Return the [x, y] coordinate for the center point of the cell that contains the specified text.  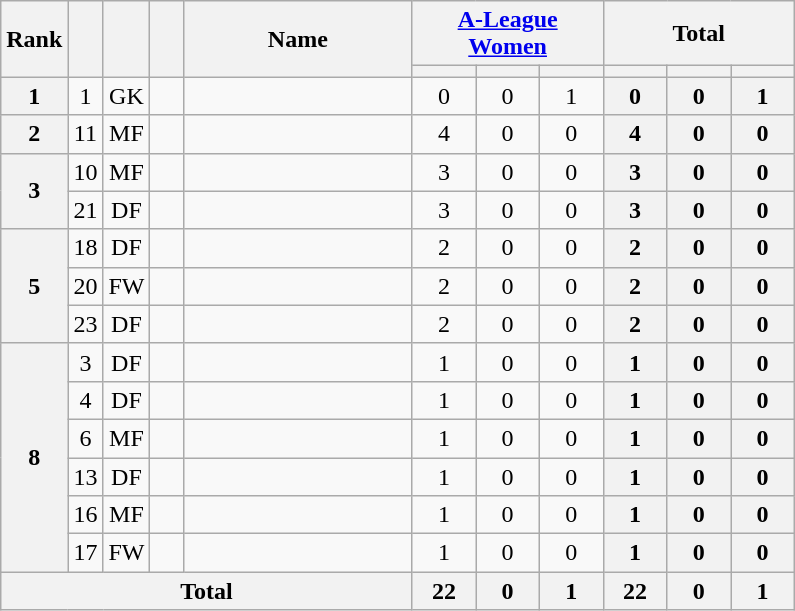
GK [126, 96]
20 [86, 286]
13 [86, 477]
8 [34, 457]
A-League Women [508, 34]
16 [86, 515]
21 [86, 210]
Rank [34, 39]
10 [86, 172]
5 [34, 286]
6 [86, 438]
18 [86, 248]
Name [298, 39]
17 [86, 553]
11 [86, 134]
23 [86, 324]
